Pinpoint the cell where the given text exists, returning its [x, y] midpoint coordinate. 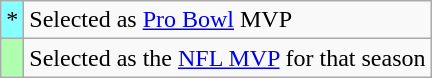
* [12, 20]
Selected as Pro Bowl MVP [228, 20]
Selected as the NFL MVP for that season [228, 58]
